Pinpoint the cell where the given text exists, returning its [x, y] midpoint coordinate. 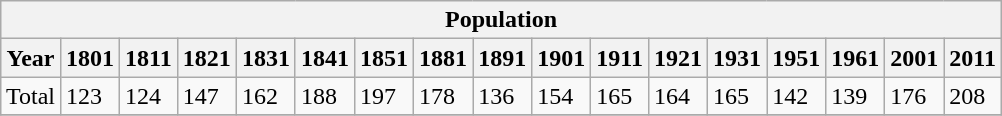
1811 [149, 58]
1931 [738, 58]
188 [324, 96]
1901 [562, 58]
162 [266, 96]
178 [444, 96]
Year [30, 58]
1881 [444, 58]
164 [678, 96]
142 [796, 96]
197 [384, 96]
1851 [384, 58]
1921 [678, 58]
1831 [266, 58]
2001 [914, 58]
139 [856, 96]
176 [914, 96]
1841 [324, 58]
136 [502, 96]
154 [562, 96]
208 [973, 96]
1911 [620, 58]
123 [90, 96]
1821 [206, 58]
124 [149, 96]
147 [206, 96]
1801 [90, 58]
Total [30, 96]
1891 [502, 58]
Population [500, 20]
1951 [796, 58]
2011 [973, 58]
1961 [856, 58]
